Extract the [X, Y] coordinate from the center of the cell holding the provided text.  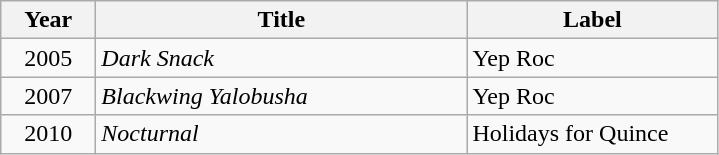
2010 [48, 134]
Year [48, 20]
2005 [48, 58]
Label [592, 20]
Nocturnal [282, 134]
2007 [48, 96]
Blackwing Yalobusha [282, 96]
Holidays for Quince [592, 134]
Title [282, 20]
Dark Snack [282, 58]
